Return the (x, y) coordinate for the center point of the cell that contains the specified text.  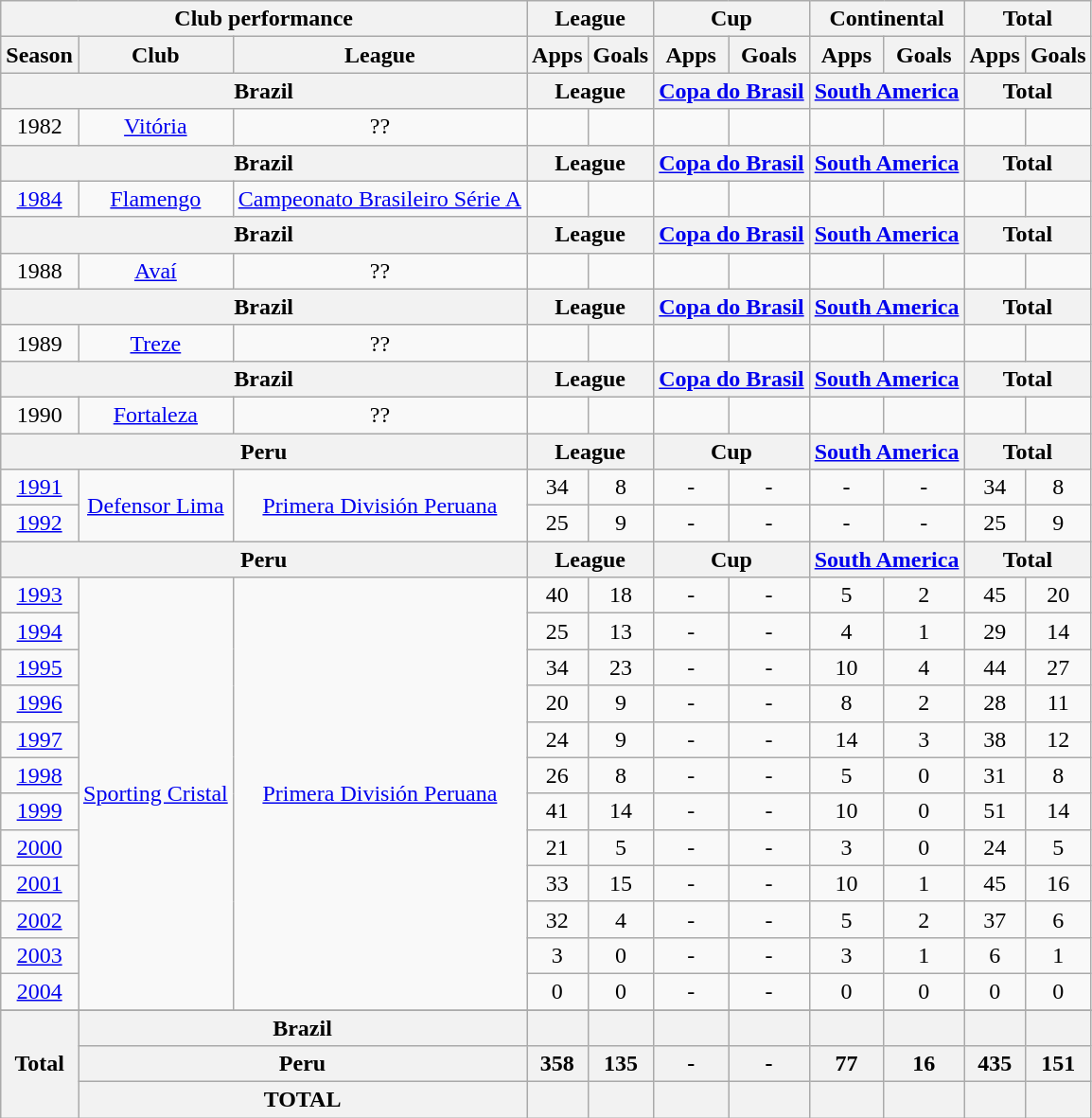
135 (621, 1064)
1996 (40, 703)
1988 (40, 271)
Defensor Lima (155, 506)
38 (995, 739)
40 (557, 595)
1994 (40, 631)
Continental (887, 19)
44 (995, 667)
1982 (40, 127)
Club (155, 55)
31 (995, 775)
21 (557, 847)
2000 (40, 847)
1998 (40, 775)
23 (621, 667)
Vitória (155, 127)
1984 (40, 199)
2001 (40, 883)
Avaí (155, 271)
1992 (40, 524)
Treze (155, 343)
2002 (40, 919)
29 (995, 631)
2004 (40, 991)
51 (995, 811)
2003 (40, 955)
12 (1058, 739)
358 (557, 1064)
1991 (40, 488)
37 (995, 919)
41 (557, 811)
1990 (40, 415)
32 (557, 919)
11 (1058, 703)
15 (621, 883)
28 (995, 703)
Season (40, 55)
1993 (40, 595)
Fortaleza (155, 415)
13 (621, 631)
77 (846, 1064)
1999 (40, 811)
Sporting Cristal (155, 793)
435 (995, 1064)
Campeonato Brasileiro Série A (379, 199)
1997 (40, 739)
TOTAL (302, 1100)
33 (557, 883)
Club performance (264, 19)
151 (1058, 1064)
1989 (40, 343)
27 (1058, 667)
Flamengo (155, 199)
26 (557, 775)
1995 (40, 667)
18 (621, 595)
